From the cell containing the given text, extract its center point as (x, y) coordinate. 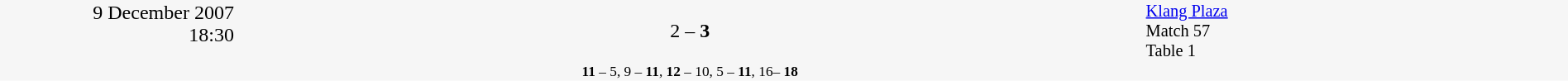
2 – 3 (690, 31)
Klang PlazaMatch 57Table 1 (1356, 31)
9 December 200718:30 (117, 40)
11 – 5, 9 – 11, 12 – 10, 5 – 11, 16– 18 (690, 71)
